For the text-containing cell, return its midpoint in [X, Y] coordinate format. 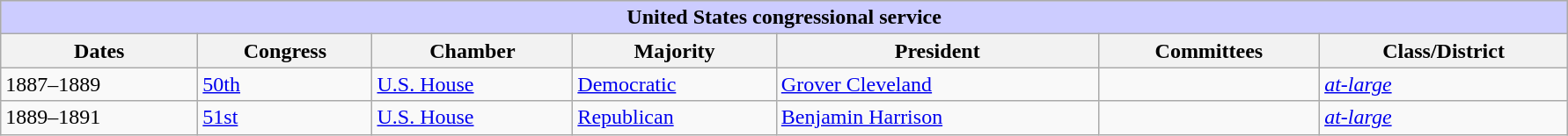
Dates [99, 51]
United States congressional service [785, 18]
1887–1889 [99, 84]
Democratic [674, 84]
Class/District [1444, 51]
Committees [1209, 51]
51st [285, 118]
Benjamin Harrison [937, 118]
President [937, 51]
Majority [674, 51]
Congress [285, 51]
50th [285, 84]
Republican [674, 118]
Grover Cleveland [937, 84]
Chamber [473, 51]
1889–1891 [99, 118]
